Locate the cell with the specified text and output its [x, y] center coordinate. 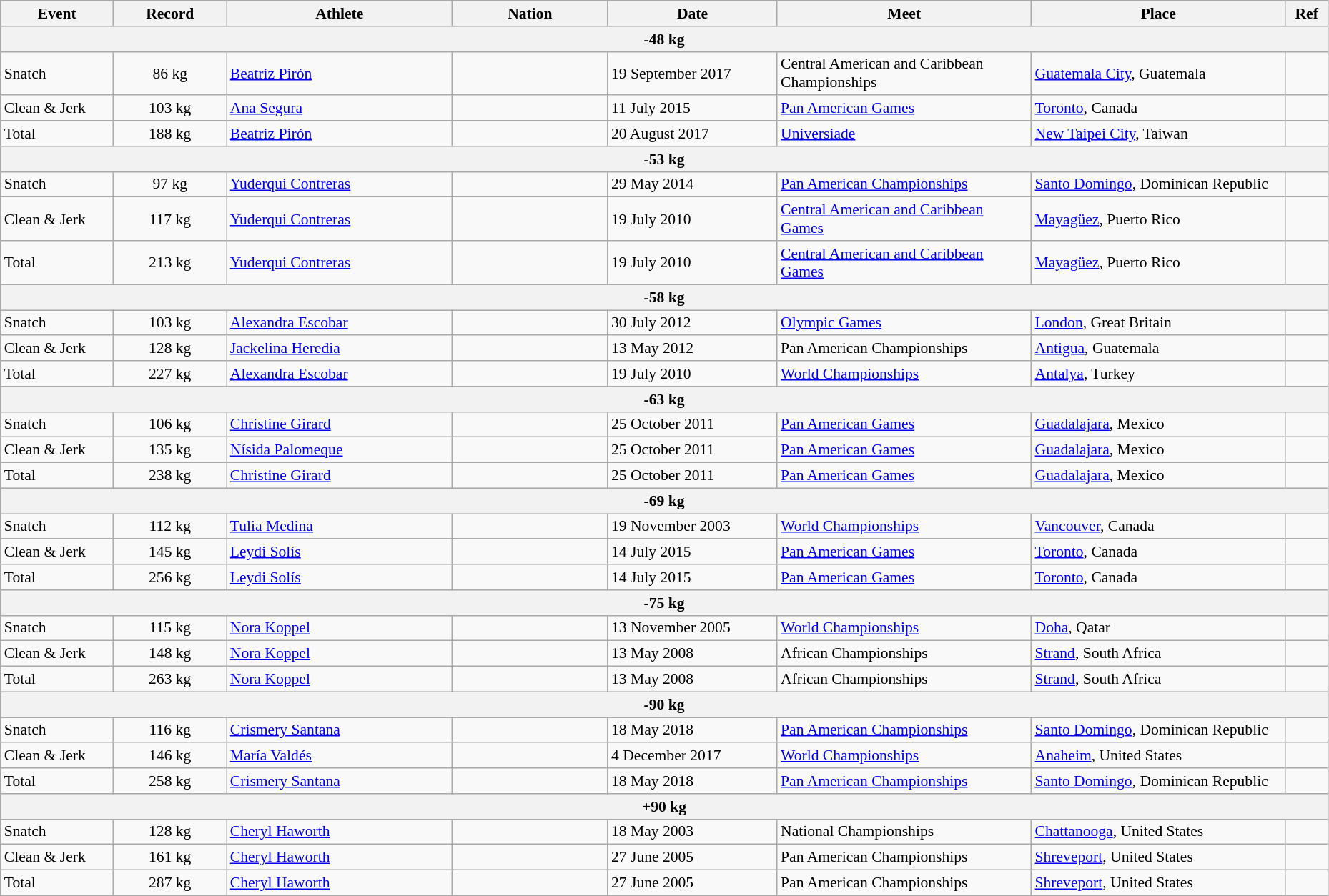
287 kg [170, 883]
Athlete [340, 14]
13 May 2012 [692, 349]
National Championships [904, 832]
María Valdés [340, 756]
Antalya, Turkey [1158, 374]
Jackelina Heredia [340, 349]
19 September 2017 [692, 73]
Ref [1307, 14]
Meet [904, 14]
161 kg [170, 857]
238 kg [170, 476]
London, Great Britain [1158, 323]
112 kg [170, 527]
30 July 2012 [692, 323]
Doha, Qatar [1158, 628]
Tulia Medina [340, 527]
227 kg [170, 374]
263 kg [170, 680]
-48 kg [665, 39]
19 November 2003 [692, 527]
106 kg [170, 424]
-53 kg [665, 159]
Date [692, 14]
117 kg [170, 219]
86 kg [170, 73]
Guatemala City, Guatemala [1158, 73]
145 kg [170, 552]
Olympic Games [904, 323]
-69 kg [665, 501]
Place [1158, 14]
135 kg [170, 450]
97 kg [170, 184]
Nísida Palomeque [340, 450]
Antigua, Guatemala [1158, 349]
New Taipei City, Taiwan [1158, 134]
4 December 2017 [692, 756]
Ana Segura [340, 109]
18 May 2003 [692, 832]
188 kg [170, 134]
213 kg [170, 263]
Event [57, 14]
13 November 2005 [692, 628]
20 August 2017 [692, 134]
-58 kg [665, 297]
Vancouver, Canada [1158, 527]
Universiade [904, 134]
258 kg [170, 781]
Record [170, 14]
Anaheim, United States [1158, 756]
+90 kg [665, 807]
146 kg [170, 756]
116 kg [170, 730]
Central American and Caribbean Championships [904, 73]
256 kg [170, 577]
Chattanooga, United States [1158, 832]
-63 kg [665, 399]
-75 kg [665, 603]
Nation [530, 14]
-90 kg [665, 705]
115 kg [170, 628]
29 May 2014 [692, 184]
148 kg [170, 654]
11 July 2015 [692, 109]
